Pinpoint the cell where the given text exists, returning its [x, y] midpoint coordinate. 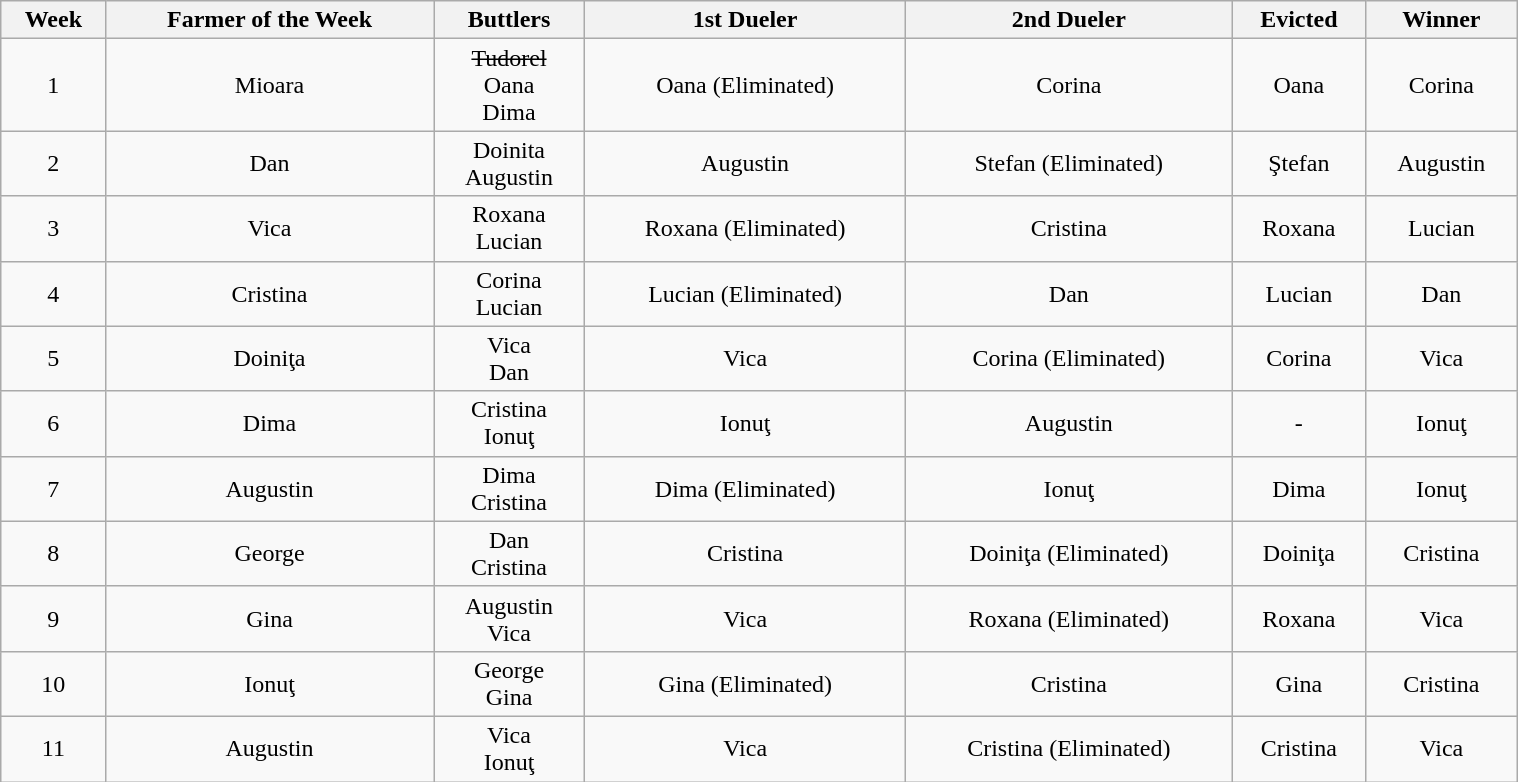
Buttlers [510, 20]
TudorelOanaDima [510, 85]
Oana (Eliminated) [745, 85]
Stefan (Eliminated) [1069, 164]
8 [53, 554]
Cristina (Eliminated) [1069, 748]
- [1299, 424]
Gina (Eliminated) [745, 684]
AugustinVica [510, 618]
Evicted [1299, 20]
Winner [1442, 20]
5 [53, 358]
Corina (Eliminated) [1069, 358]
2 [53, 164]
RoxanaLucian [510, 228]
4 [53, 294]
VicaDan [510, 358]
CristinaIonuţ [510, 424]
Lucian (Eliminated) [745, 294]
6 [53, 424]
1 [53, 85]
11 [53, 748]
Doiniţa (Eliminated) [1069, 554]
3 [53, 228]
Ştefan [1299, 164]
10 [53, 684]
1st Dueler [745, 20]
DoinitaAugustin [510, 164]
Dima (Eliminated) [745, 488]
9 [53, 618]
DimaCristina [510, 488]
Farmer of the Week [269, 20]
2nd Dueler [1069, 20]
DanCristina [510, 554]
Mioara [269, 85]
George [269, 554]
CorinaLucian [510, 294]
Oana [1299, 85]
VicaIonuţ [510, 748]
GeorgeGina [510, 684]
7 [53, 488]
Week [53, 20]
